Locate the cell with the specified text and output its [x, y] center coordinate. 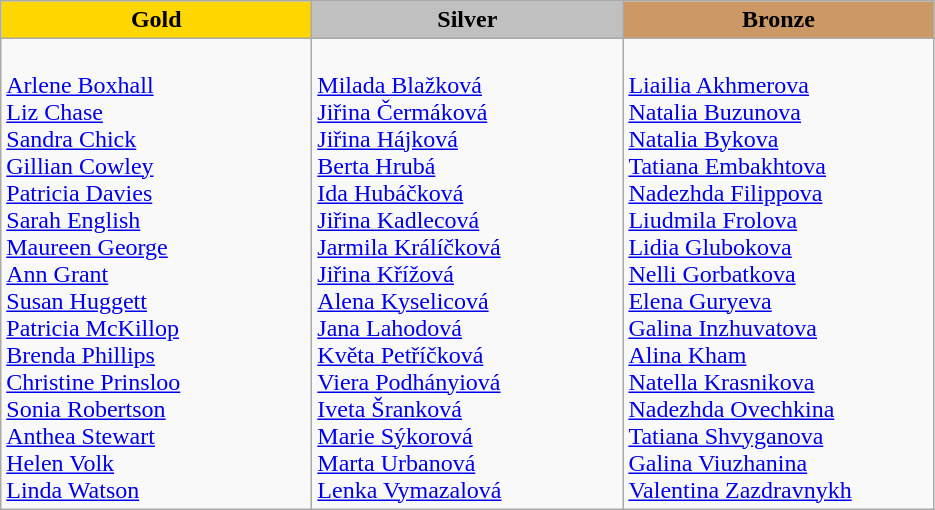
Silver [468, 20]
Gold [156, 20]
Bronze [778, 20]
